Identify which cell holds the provided text, then report its (X, Y) central coordinate. 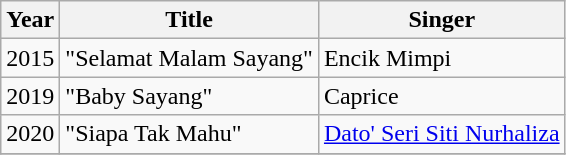
Caprice (442, 96)
"Selamat Malam Sayang" (190, 58)
"Baby Sayang" (190, 96)
Singer (442, 20)
2015 (30, 58)
2019 (30, 96)
"Siapa Tak Mahu" (190, 134)
2020 (30, 134)
Encik Mimpi (442, 58)
Title (190, 20)
Dato' Seri Siti Nurhaliza (442, 134)
Year (30, 20)
